From the cell containing the given text, extract its center point as [X, Y] coordinate. 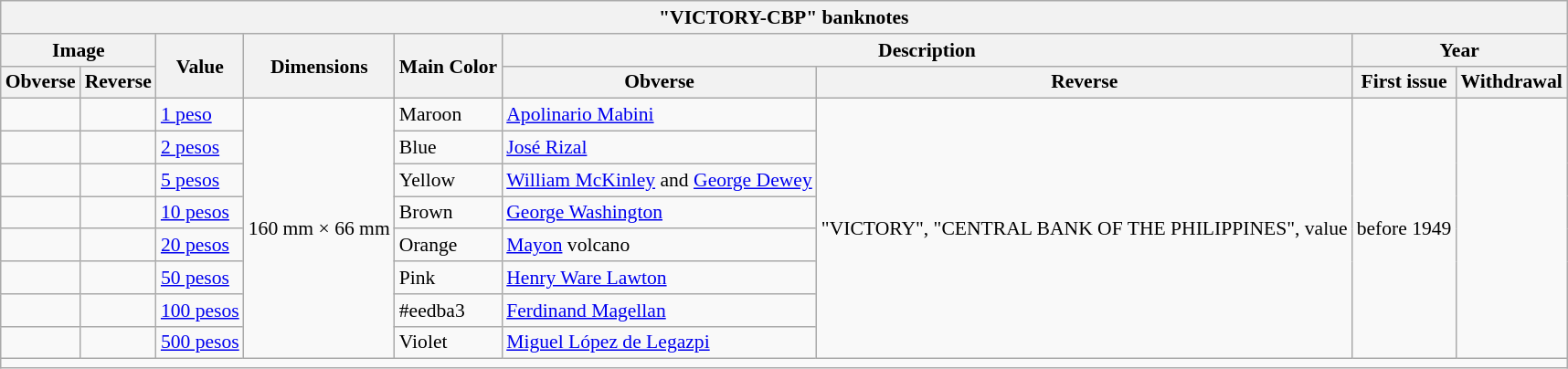
before 1949 [1404, 228]
Orange [448, 246]
Miguel López de Legazpi [660, 343]
Blue [448, 148]
Yellow [448, 180]
Apolinario Mabini [660, 115]
"VICTORY-CBP" banknotes [784, 17]
5 pesos [200, 180]
Value [200, 66]
500 pesos [200, 343]
Description [927, 50]
First issue [1404, 82]
#eedba3 [448, 311]
Henry Ware Lawton [660, 278]
William McKinley and George Dewey [660, 180]
Main Color [448, 66]
Brown [448, 213]
100 pesos [200, 311]
"VICTORY", "CENTRAL BANK OF THE PHILIPPINES", value [1085, 228]
Pink [448, 278]
George Washington [660, 213]
Dimensions [320, 66]
50 pesos [200, 278]
José Rizal [660, 148]
Mayon volcano [660, 246]
Image [79, 50]
20 pesos [200, 246]
160 mm × 66 mm [320, 228]
1 peso [200, 115]
Maroon [448, 115]
10 pesos [200, 213]
Ferdinand Magellan [660, 311]
Withdrawal [1511, 82]
Year [1460, 50]
Violet [448, 343]
2 pesos [200, 148]
